Scan for the cell matching the given text and deliver its (x, y) coordinate at center. 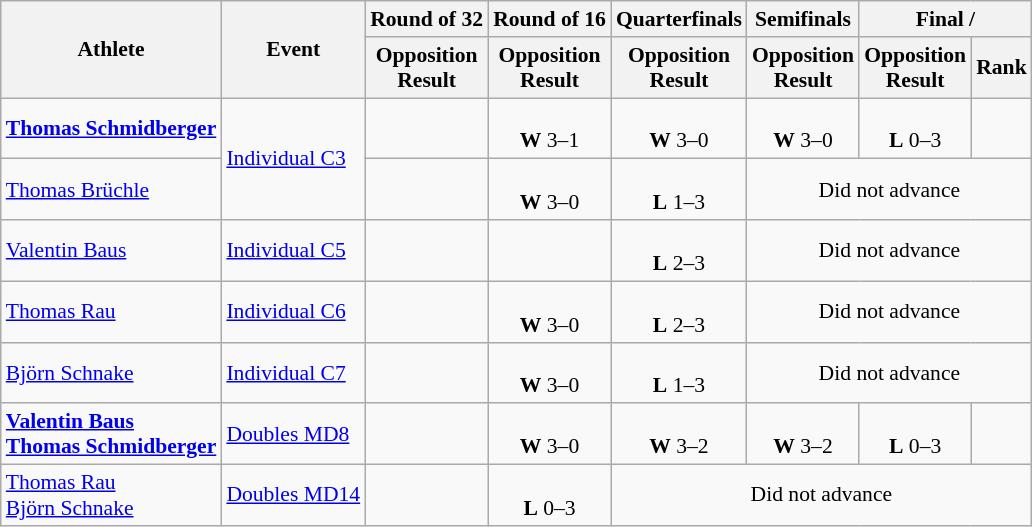
Round of 16 (550, 19)
Thomas Rau (112, 312)
Quarterfinals (679, 19)
Valentin BausThomas Schmidberger (112, 434)
Thomas RauBjörn Schnake (112, 496)
Final / (946, 19)
Event (293, 50)
Doubles MD14 (293, 496)
Rank (1002, 68)
Thomas Brüchle (112, 190)
Valentin Baus (112, 250)
Individual C3 (293, 159)
Thomas Schmidberger (112, 128)
Doubles MD8 (293, 434)
Individual C5 (293, 250)
Round of 32 (426, 19)
Semifinals (803, 19)
W 3–1 (550, 128)
Individual C6 (293, 312)
Björn Schnake (112, 372)
Individual C7 (293, 372)
Athlete (112, 50)
